Return [X, Y] of the center of cell containing provided text 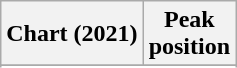
Chart (2021) [72, 34]
Peakposition [189, 34]
